Locate the cell with the specified text and output its (x, y) center coordinate. 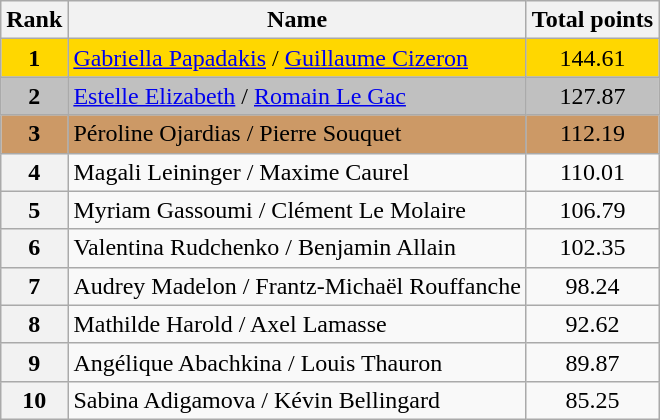
Gabriella Papadakis / Guillaume Cizeron (297, 58)
Angélique Abachkina / Louis Thauron (297, 362)
4 (34, 172)
Rank (34, 20)
7 (34, 286)
Valentina Rudchenko / Benjamin Allain (297, 248)
9 (34, 362)
102.35 (592, 248)
92.62 (592, 324)
Total points (592, 20)
2 (34, 96)
Estelle Elizabeth / Romain Le Gac (297, 96)
Audrey Madelon / Frantz-Michaël Rouffanche (297, 286)
85.25 (592, 400)
144.61 (592, 58)
1 (34, 58)
Sabina Adigamova / Kévin Bellingard (297, 400)
89.87 (592, 362)
106.79 (592, 210)
98.24 (592, 286)
Name (297, 20)
Magali Leininger / Maxime Caurel (297, 172)
110.01 (592, 172)
Myriam Gassoumi / Clément Le Molaire (297, 210)
127.87 (592, 96)
6 (34, 248)
Péroline Ojardias / Pierre Souquet (297, 134)
5 (34, 210)
3 (34, 134)
10 (34, 400)
Mathilde Harold / Axel Lamasse (297, 324)
8 (34, 324)
112.19 (592, 134)
